Return (X, Y) of the center of cell containing provided text 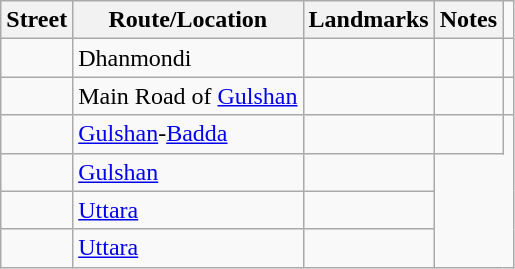
Street (37, 20)
Landmarks (368, 20)
Dhanmondi (188, 58)
Route/Location (188, 20)
Gulshan-Badda (188, 134)
Gulshan (188, 172)
Notes (468, 20)
Main Road of Gulshan (188, 96)
